From the cell containing the given text, extract its center point as [X, Y] coordinate. 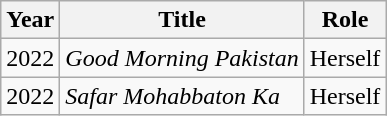
Good Morning Pakistan [182, 58]
Title [182, 20]
Role [345, 20]
Year [30, 20]
Safar Mohabbaton Ka [182, 96]
